Search for the cell housing the specified text and yield its (x, y) center coordinate. 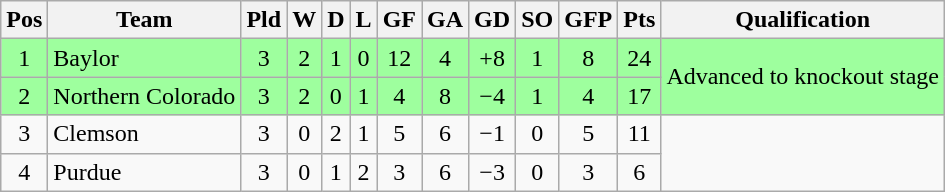
D (336, 20)
−1 (492, 134)
W (304, 20)
Pos (24, 20)
−4 (492, 96)
11 (640, 134)
12 (399, 58)
GD (492, 20)
Northern Colorado (144, 96)
Clemson (144, 134)
GFP (588, 20)
+8 (492, 58)
Pts (640, 20)
17 (640, 96)
Purdue (144, 172)
−3 (492, 172)
24 (640, 58)
Baylor (144, 58)
GA (446, 20)
L (364, 20)
GF (399, 20)
SO (538, 20)
Pld (264, 20)
Advanced to knockout stage (803, 77)
Team (144, 20)
Qualification (803, 20)
